Identify which cell holds the provided text, then report its (X, Y) central coordinate. 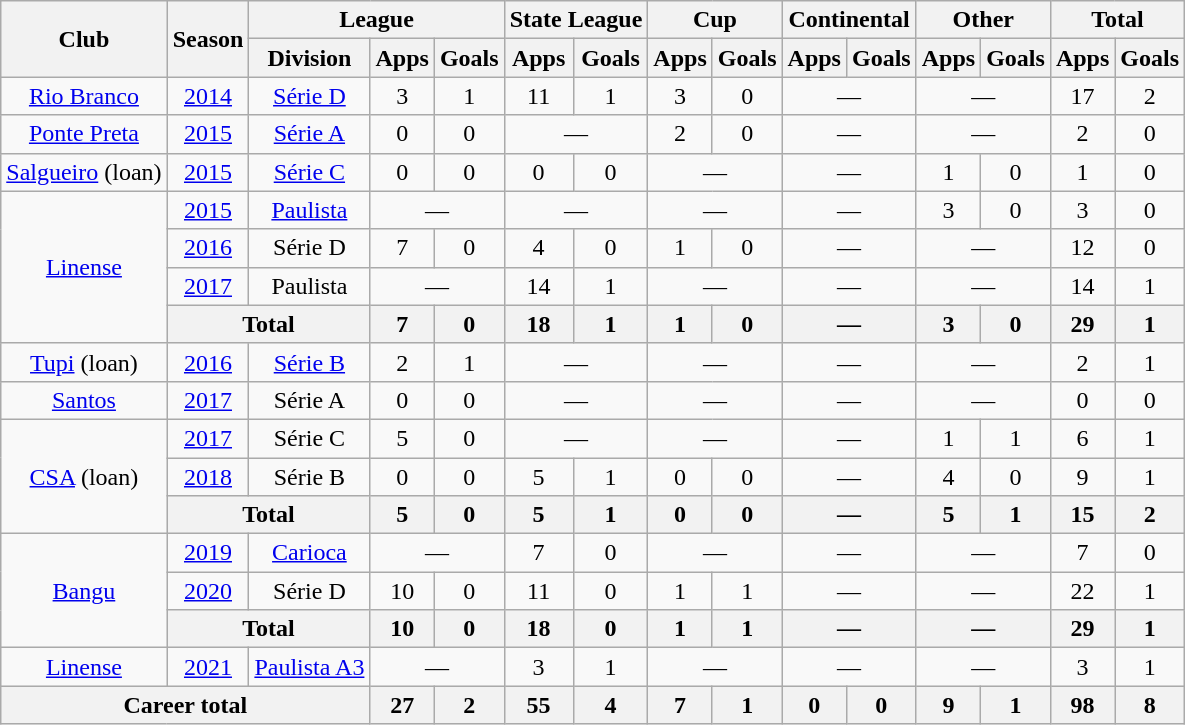
2018 (208, 477)
Cup (715, 20)
2014 (208, 96)
Career total (186, 705)
Division (310, 58)
12 (1082, 248)
Paulista A3 (310, 667)
2021 (208, 667)
Bangu (84, 591)
State League (576, 20)
CSA (loan) (84, 476)
22 (1082, 591)
2019 (208, 553)
Other (983, 20)
Carioca (310, 553)
2020 (208, 591)
6 (1082, 438)
15 (1082, 515)
Ponte Preta (84, 134)
Club (84, 39)
Tupi (loan) (84, 362)
Salgueiro (loan) (84, 172)
98 (1082, 705)
27 (402, 705)
8 (1150, 705)
55 (538, 705)
Rio Branco (84, 96)
Santos (84, 400)
Continental (849, 20)
League (376, 20)
Season (208, 39)
17 (1082, 96)
